Detect which cell encompasses the target text, then output its (X, Y) center coordinate. 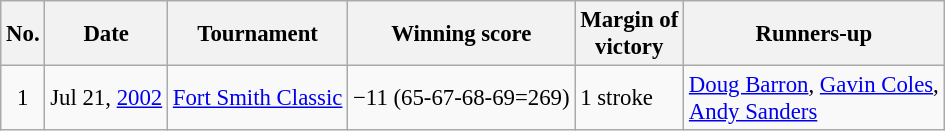
Runners-up (814, 34)
1 stroke (630, 98)
Doug Barron, Gavin Coles, Andy Sanders (814, 98)
1 (23, 98)
Tournament (258, 34)
Fort Smith Classic (258, 98)
Winning score (462, 34)
Date (106, 34)
Margin ofvictory (630, 34)
Jul 21, 2002 (106, 98)
−11 (65-67-68-69=269) (462, 98)
No. (23, 34)
